Locate the cell with the specified text and output its [X, Y] center coordinate. 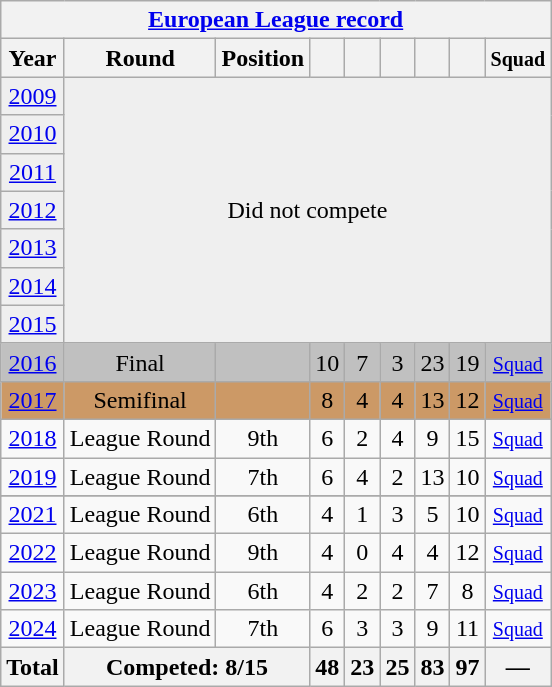
Round [140, 58]
2019 [33, 477]
2016 [33, 362]
Year [33, 58]
2024 [33, 629]
15 [468, 438]
Total [33, 667]
11 [468, 629]
2018 [33, 438]
97 [468, 667]
25 [398, 667]
2012 [33, 210]
Semifinal [140, 400]
2015 [33, 324]
48 [328, 667]
2021 [33, 515]
5 [432, 515]
Competed: 8/15 [186, 667]
2013 [33, 248]
Position [263, 58]
— [518, 667]
2022 [33, 553]
Final [140, 362]
European League record [276, 20]
83 [432, 667]
2023 [33, 591]
2010 [33, 134]
2009 [33, 96]
2014 [33, 286]
2017 [33, 400]
19 [468, 362]
0 [362, 553]
2011 [33, 172]
1 [362, 515]
Did not compete [307, 210]
